Return the (X, Y) coordinate for the center point of the cell that contains the specified text.  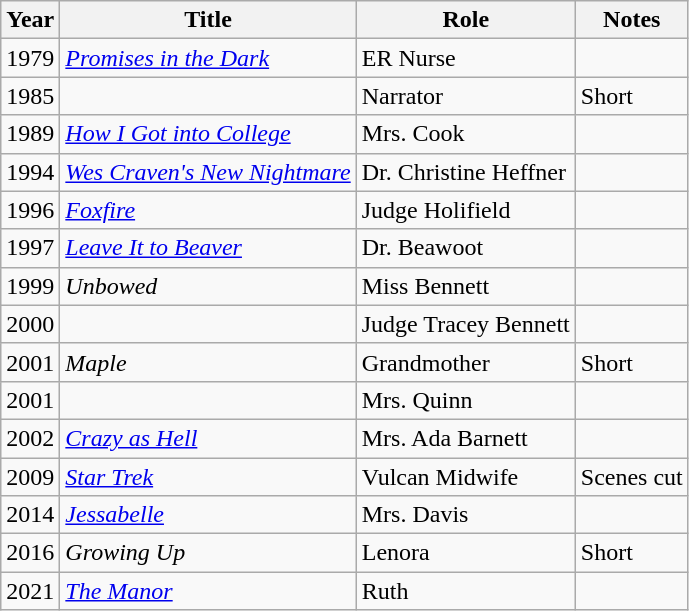
Ruth (466, 591)
Narrator (466, 96)
1979 (30, 58)
1989 (30, 134)
Year (30, 20)
The Manor (208, 591)
Leave It to Beaver (208, 248)
Promises in the Dark (208, 58)
ER Nurse (466, 58)
1994 (30, 172)
Dr. Beawoot (466, 248)
Role (466, 20)
2021 (30, 591)
Wes Craven's New Nightmare (208, 172)
2014 (30, 515)
1996 (30, 210)
Dr. Christine Heffner (466, 172)
Judge Tracey Bennett (466, 324)
Crazy as Hell (208, 438)
Mrs. Quinn (466, 400)
1985 (30, 96)
Mrs. Davis (466, 515)
Grandmother (466, 362)
How I Got into College (208, 134)
Mrs. Cook (466, 134)
Foxfire (208, 210)
Maple (208, 362)
2002 (30, 438)
2000 (30, 324)
Unbowed (208, 286)
1997 (30, 248)
2016 (30, 553)
Star Trek (208, 477)
Lenora (466, 553)
2009 (30, 477)
Vulcan Midwife (466, 477)
Title (208, 20)
Miss Bennett (466, 286)
Notes (632, 20)
Mrs. Ada Barnett (466, 438)
1999 (30, 286)
Judge Holifield (466, 210)
Jessabelle (208, 515)
Growing Up (208, 553)
Scenes cut (632, 477)
